Search for the cell housing the specified text and yield its (X, Y) center coordinate. 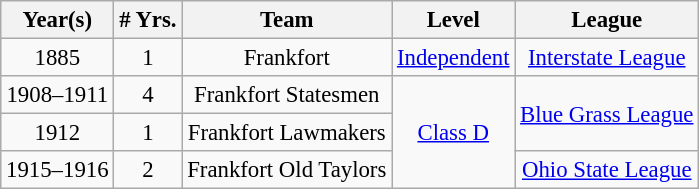
1885 (58, 58)
League (607, 20)
Frankfort Lawmakers (287, 133)
Frankfort Statesmen (287, 95)
Frankfort Old Taylors (287, 170)
Level (454, 20)
Blue Grass League (607, 114)
4 (148, 95)
1915–1916 (58, 170)
Team (287, 20)
1908–1911 (58, 95)
# Yrs. (148, 20)
Year(s) (58, 20)
Frankfort (287, 58)
2 (148, 170)
Ohio State League (607, 170)
Interstate League (607, 58)
Class D (454, 132)
1912 (58, 133)
Independent (454, 58)
